Pinpoint the cell where the given text exists, returning its [X, Y] midpoint coordinate. 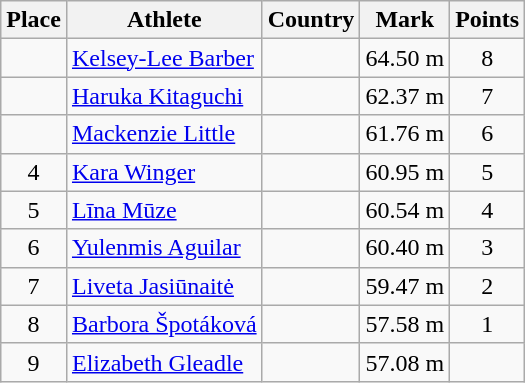
Kelsey-Lee Barber [164, 58]
57.58 m [405, 324]
60.95 m [405, 172]
57.08 m [405, 362]
64.50 m [405, 58]
Barbora Špotáková [164, 324]
Mark [405, 20]
60.40 m [405, 248]
61.76 m [405, 134]
Haruka Kitaguchi [164, 96]
Līna Mūze [164, 210]
2 [488, 286]
Points [488, 20]
Kara Winger [164, 172]
Athlete [164, 20]
59.47 m [405, 286]
60.54 m [405, 210]
9 [34, 362]
62.37 m [405, 96]
Country [311, 20]
Liveta Jasiūnaitė [164, 286]
3 [488, 248]
Place [34, 20]
Elizabeth Gleadle [164, 362]
Mackenzie Little [164, 134]
Yulenmis Aguilar [164, 248]
1 [488, 324]
